From the cell containing the given text, extract its center point as [X, Y] coordinate. 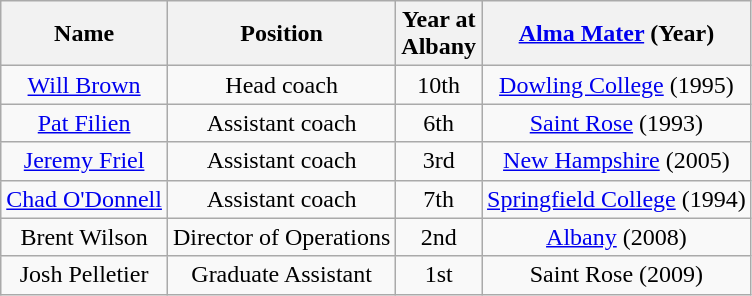
10th [439, 85]
1st [439, 275]
Chad O'Donnell [84, 199]
Brent Wilson [84, 237]
2nd [439, 237]
Position [281, 34]
Graduate Assistant [281, 275]
Saint Rose (1993) [617, 123]
Name [84, 34]
Saint Rose (2009) [617, 275]
Dowling College (1995) [617, 85]
New Hampshire (2005) [617, 161]
Year at Albany [439, 34]
Pat Filien [84, 123]
7th [439, 199]
Jeremy Friel [84, 161]
Head coach [281, 85]
Director of Operations [281, 237]
Springfield College (1994) [617, 199]
Albany (2008) [617, 237]
3rd [439, 161]
Josh Pelletier [84, 275]
Will Brown [84, 85]
6th [439, 123]
Alma Mater (Year) [617, 34]
